Output the (X, Y) coordinate of the center of the cell containing the given text.  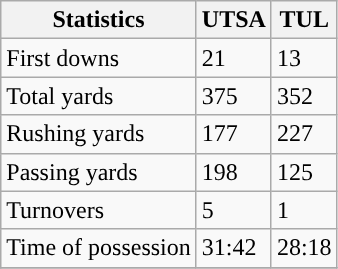
Rushing yards (99, 134)
1 (304, 210)
177 (234, 134)
198 (234, 172)
125 (304, 172)
Passing yards (99, 172)
Statistics (99, 20)
UTSA (234, 20)
5 (234, 210)
13 (304, 58)
28:18 (304, 248)
Total yards (99, 96)
TUL (304, 20)
227 (304, 134)
Turnovers (99, 210)
352 (304, 96)
Time of possession (99, 248)
375 (234, 96)
31:42 (234, 248)
21 (234, 58)
First downs (99, 58)
